Return the [X, Y] coordinate for the center point of the cell that contains the specified text.  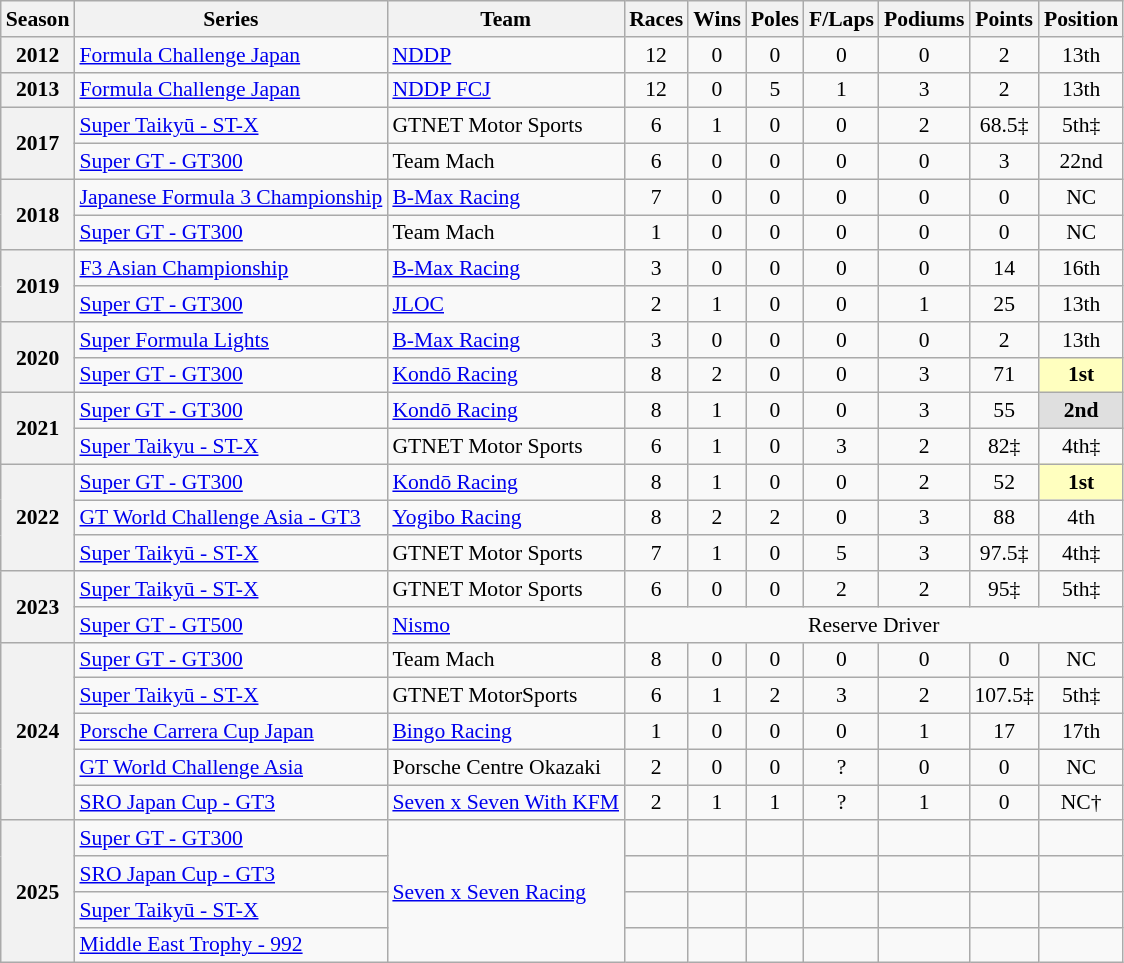
2013 [38, 90]
GT World Challenge Asia - GT3 [230, 518]
82‡ [1004, 447]
Porsche Carrera Cup Japan [230, 732]
Japanese Formula 3 Championship [230, 197]
2019 [38, 286]
17th [1081, 732]
2020 [38, 358]
2nd [1081, 411]
NDDP [506, 55]
71 [1004, 375]
16th [1081, 269]
NDDP FCJ [506, 90]
Position [1081, 19]
Seven x Seven Racing [506, 892]
GTNET MotorSports [506, 696]
107.5‡ [1004, 696]
Wins [717, 19]
2021 [38, 428]
F3 Asian Championship [230, 269]
25 [1004, 304]
4th [1081, 518]
Team [506, 19]
Series [230, 19]
Points [1004, 19]
Podiums [924, 19]
Super Formula Lights [230, 340]
Races [656, 19]
55 [1004, 411]
GT World Challenge Asia [230, 767]
Super Taikyu - ST-X [230, 447]
F/Laps [842, 19]
Porsche Centre Okazaki [506, 767]
Reserve Driver [874, 625]
88 [1004, 518]
2024 [38, 731]
Seven x Seven With KFM [506, 803]
Season [38, 19]
17 [1004, 732]
NC† [1081, 803]
Super GT - GT500 [230, 625]
14 [1004, 269]
68.5‡ [1004, 126]
2018 [38, 214]
2023 [38, 606]
Bingo Racing [506, 732]
Yogibo Racing [506, 518]
JLOC [506, 304]
95‡ [1004, 589]
Nismo [506, 625]
2025 [38, 892]
2022 [38, 518]
2012 [38, 55]
Middle East Trophy - 992 [230, 945]
2017 [38, 144]
97.5‡ [1004, 554]
52 [1004, 482]
Poles [775, 19]
22nd [1081, 162]
